From the cell containing the given text, extract its center point as [x, y] coordinate. 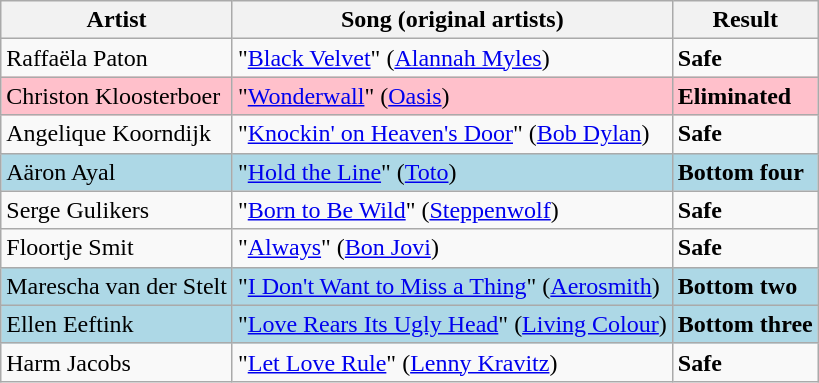
Artist [117, 20]
Song (original artists) [452, 20]
"I Don't Want to Miss a Thing" (Aerosmith) [452, 286]
Bottom three [745, 324]
Angelique Koorndijk [117, 134]
"Hold the Line" (Toto) [452, 172]
Christon Kloosterboer [117, 96]
Bottom two [745, 286]
"Let Love Rule" (Lenny Kravitz) [452, 362]
"Knockin' on Heaven's Door" (Bob Dylan) [452, 134]
Marescha van der Stelt [117, 286]
"Wonderwall" (Oasis) [452, 96]
"Born to Be Wild" (Steppenwolf) [452, 210]
Floortje Smit [117, 248]
Serge Gulikers [117, 210]
Harm Jacobs [117, 362]
Raffaëla Paton [117, 58]
Bottom four [745, 172]
Ellen Eeftink [117, 324]
"Always" (Bon Jovi) [452, 248]
Aäron Ayal [117, 172]
Result [745, 20]
"Love Rears Its Ugly Head" (Living Colour) [452, 324]
Eliminated [745, 96]
"Black Velvet" (Alannah Myles) [452, 58]
